Capture the cell that displays the provided text and extract its [x, y] central coordinate. 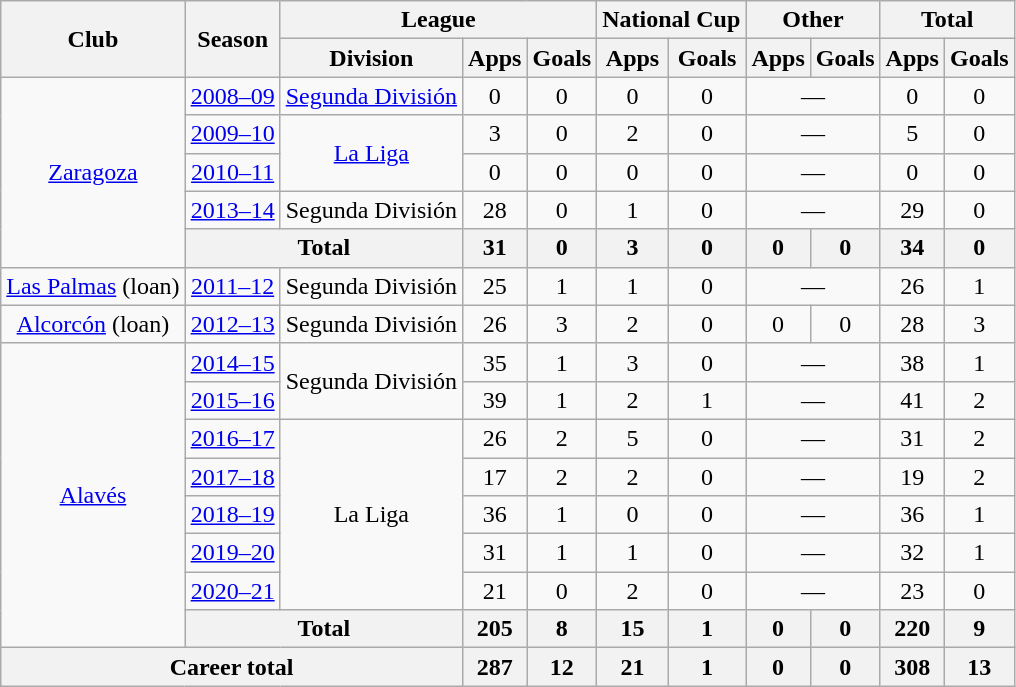
9 [979, 629]
Alavés [93, 495]
17 [495, 477]
34 [912, 248]
13 [979, 667]
2008–09 [232, 96]
41 [912, 400]
2015–16 [232, 400]
23 [912, 591]
2011–12 [232, 286]
2016–17 [232, 438]
Season [232, 39]
Zaragoza [93, 172]
Division [371, 58]
29 [912, 210]
Other [813, 20]
287 [495, 667]
15 [633, 629]
2017–18 [232, 477]
2012–13 [232, 324]
12 [562, 667]
39 [495, 400]
Career total [232, 667]
25 [495, 286]
32 [912, 553]
308 [912, 667]
2018–19 [232, 515]
35 [495, 362]
8 [562, 629]
National Cup [672, 20]
19 [912, 477]
2009–10 [232, 134]
2010–11 [232, 172]
2019–20 [232, 553]
2014–15 [232, 362]
League [438, 20]
Club [93, 39]
205 [495, 629]
Las Palmas (loan) [93, 286]
38 [912, 362]
Alcorcón (loan) [93, 324]
2020–21 [232, 591]
220 [912, 629]
2013–14 [232, 210]
